Provide the (x, y) coordinate of the cell's center where the given text is located.  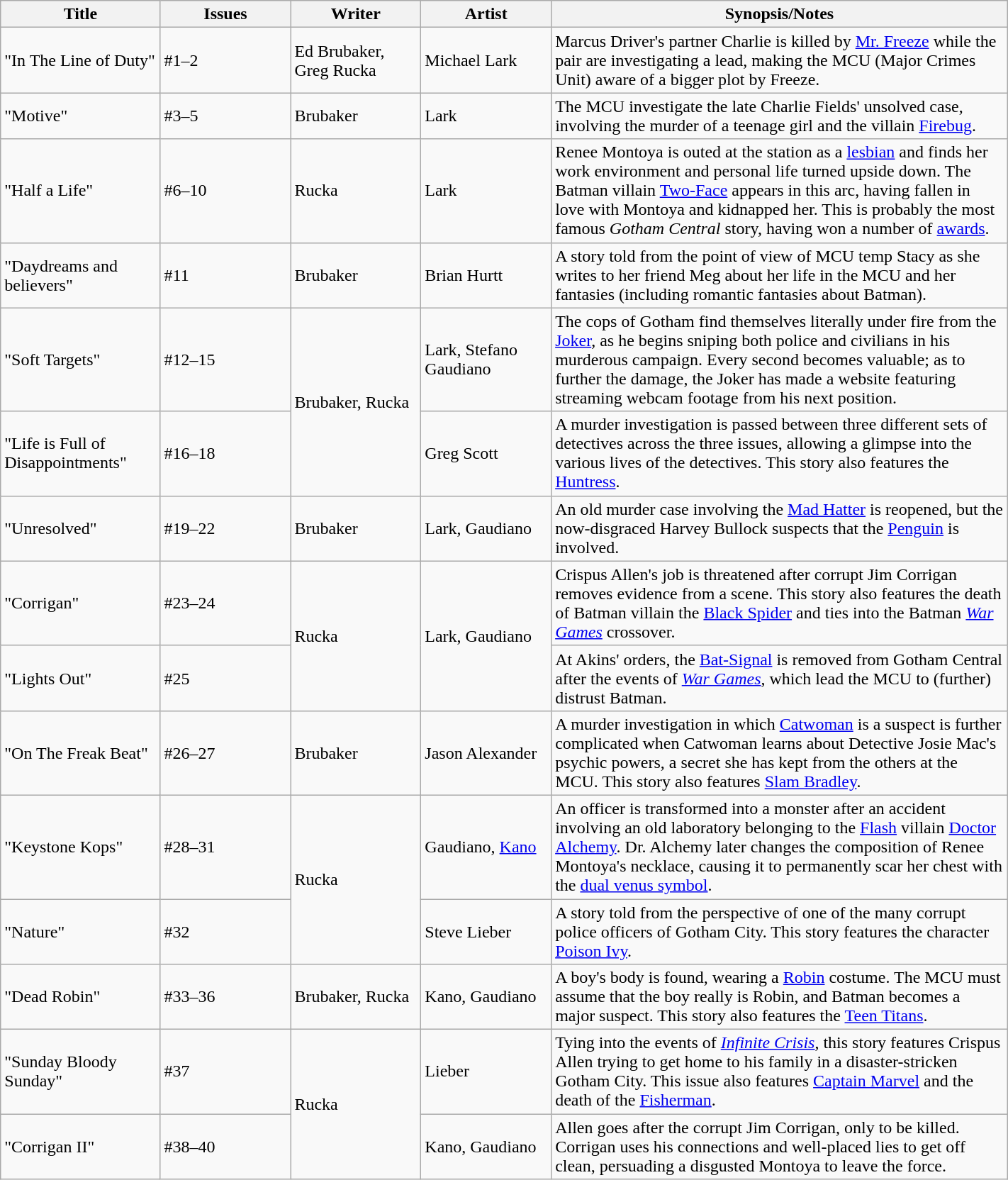
#38–40 (225, 1147)
#23–24 (225, 603)
"Sunday Bloody Sunday" (81, 1072)
Writer (356, 14)
Greg Scott (486, 454)
Steve Lieber (486, 932)
At Akins' orders, the Bat-Signal is removed from Gotham Central after the events of War Games, which lead the MCU to (further) distrust Batman. (780, 678)
"Corrigan II" (81, 1147)
"Life is Full of Disappointments" (81, 454)
"Corrigan" (81, 603)
Michael Lark (486, 60)
Synopsis/Notes (780, 14)
Brian Hurtt (486, 275)
#37 (225, 1072)
Gaudiano, Kano (486, 847)
Title (81, 14)
#32 (225, 932)
Artist (486, 14)
#25 (225, 678)
"On The Freak Beat" (81, 753)
#33–36 (225, 997)
#16–18 (225, 454)
Lark, Stefano Gaudiano (486, 360)
#28–31 (225, 847)
"Daydreams and believers" (81, 275)
"Lights Out" (81, 678)
#1–2 (225, 60)
#11 (225, 275)
#3–5 (225, 116)
Issues (225, 14)
The MCU investigate the late Charlie Fields' unsolved case, involving the murder of a teenage girl and the villain Firebug. (780, 116)
#19–22 (225, 528)
"Soft Targets" (81, 360)
"Unresolved" (81, 528)
"Keystone Kops" (81, 847)
An old murder case involving the Mad Hatter is reopened, but the now-disgraced Harvey Bullock suspects that the Penguin is involved. (780, 528)
"Motive" (81, 116)
"Nature" (81, 932)
Jason Alexander (486, 753)
#12–15 (225, 360)
Ed Brubaker, Greg Rucka (356, 60)
#6–10 (225, 191)
#26–27 (225, 753)
A story told from the perspective of one of the many corrupt police officers of Gotham City. This story features the character Poison Ivy. (780, 932)
"Dead Robin" (81, 997)
"In The Line of Duty" (81, 60)
Lieber (486, 1072)
"Half a Life" (81, 191)
